Locate the cell with the specified text and output its [X, Y] center coordinate. 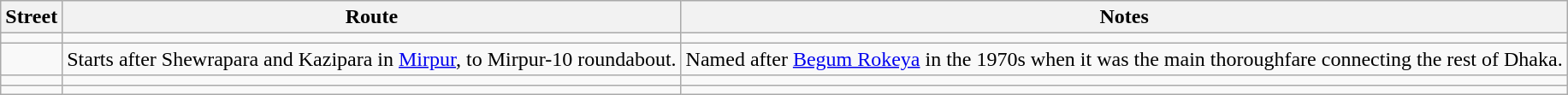
Notes [1124, 17]
Route [371, 17]
Street [32, 17]
Named after Begum Rokeya in the 1970s when it was the main thoroughfare connecting the rest of Dhaka. [1124, 59]
Starts after Shewrapara and Kazipara in Mirpur, to Mirpur-10 roundabout. [371, 59]
